From the cell containing the given text, extract its center point as (x, y) coordinate. 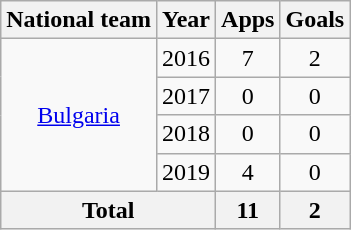
2019 (186, 172)
Goals (315, 20)
2016 (186, 58)
11 (248, 210)
4 (248, 172)
2018 (186, 134)
Total (108, 210)
Year (186, 20)
2017 (186, 96)
National team (79, 20)
Apps (248, 20)
Bulgaria (79, 115)
7 (248, 58)
